Extract the (X, Y) coordinate from the center of the cell holding the provided text.  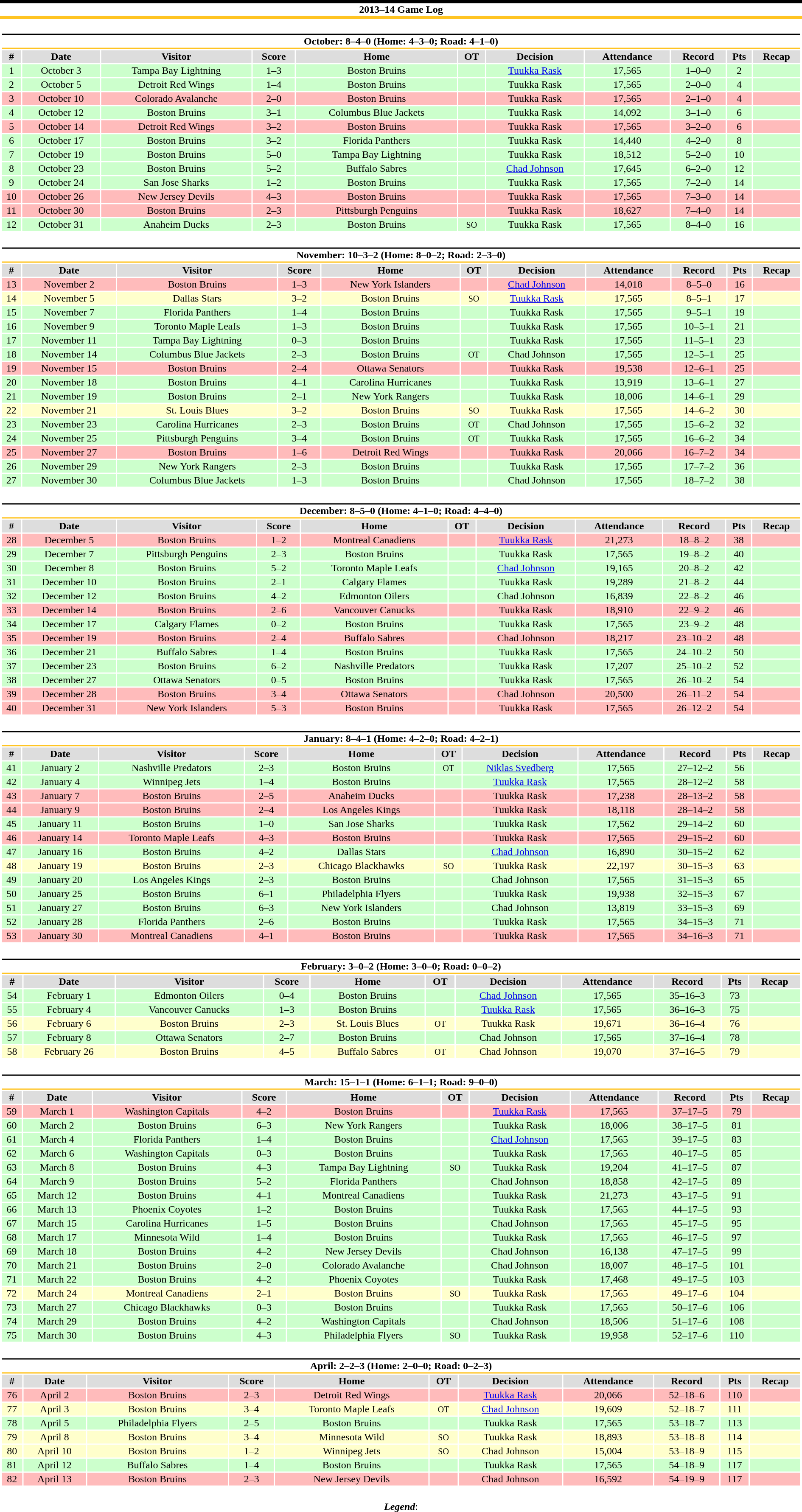
99 (737, 1252)
20–8–2 (694, 568)
18,217 (619, 638)
48–17–5 (690, 1265)
March 12 (57, 1196)
54–19–9 (687, 1479)
0–5 (279, 680)
49–17–6 (690, 1293)
January 14 (60, 838)
5–2–0 (698, 155)
2013–14 Game Log (401, 9)
37–16–4 (687, 1038)
36–16–3 (687, 1010)
18,627 (627, 211)
November 11 (69, 341)
January 25 (60, 894)
93 (737, 1209)
26–11–2 (694, 694)
19,538 (628, 369)
January 20 (60, 880)
18,512 (627, 155)
19,958 (614, 1336)
October 31 (61, 224)
39 (11, 694)
March 30 (57, 1336)
November 2 (69, 285)
5–3 (279, 708)
November 14 (69, 354)
January 19 (60, 866)
7–3–0 (698, 196)
1–0 (266, 824)
December 14 (70, 610)
8–5–0 (699, 285)
5 (11, 127)
91 (737, 1196)
December 7 (70, 554)
January: 8–4–1 (Home: 4–2–0; Road: 4–2–1) (401, 739)
November 23 (69, 425)
18–8–2 (694, 540)
2–1–0 (698, 99)
47–17–5 (690, 1252)
December 19 (70, 638)
18,007 (614, 1265)
1–5 (264, 1224)
22 (11, 410)
49 (11, 880)
55 (12, 1010)
52–18–6 (687, 1395)
January 30 (60, 936)
26 (11, 466)
October 17 (61, 140)
November 29 (69, 466)
13,919 (628, 382)
7 (11, 155)
53–18–7 (687, 1423)
18,506 (614, 1321)
29–14–2 (695, 824)
28–14–2 (695, 810)
16,592 (608, 1479)
22–8–2 (694, 596)
4–2–0 (698, 140)
17,645 (627, 168)
April 8 (54, 1437)
April 12 (54, 1465)
April 3 (54, 1409)
14,018 (628, 285)
November 21 (69, 410)
23–9–2 (694, 624)
28–12–2 (695, 782)
December 23 (70, 666)
16,138 (614, 1252)
18,893 (608, 1437)
4–5 (287, 1051)
9–5–1 (699, 313)
66 (11, 1209)
November 9 (69, 326)
13,819 (621, 908)
March 2 (57, 1125)
87 (737, 1168)
April 13 (54, 1479)
February 8 (69, 1038)
0–4 (287, 995)
January 2 (60, 768)
44–17–5 (690, 1209)
October 24 (61, 183)
18,858 (614, 1181)
October 3 (61, 71)
43–17–5 (690, 1196)
January 28 (60, 922)
35 (11, 638)
December: 8–5–0 (Home: 4–1–0; Road: 4–4–0) (401, 511)
53–18–8 (687, 1437)
March 15 (57, 1224)
17,238 (621, 796)
19,938 (621, 894)
34–16–3 (695, 936)
16,890 (621, 852)
13 (11, 285)
57 (12, 1038)
17,562 (621, 824)
45–17–5 (690, 1224)
37–17–5 (690, 1112)
November 19 (69, 397)
3–2–0 (698, 127)
October 12 (61, 112)
December 8 (70, 568)
March 18 (57, 1252)
13–6–1 (699, 382)
19,671 (608, 1023)
December 10 (70, 582)
8–5–1 (699, 298)
17,207 (619, 666)
February 1 (69, 995)
74 (11, 1321)
97 (737, 1237)
March 27 (57, 1308)
36–16–4 (687, 1023)
45 (11, 824)
106 (737, 1308)
19,609 (608, 1409)
March 24 (57, 1293)
27–12–2 (695, 768)
23–10–2 (694, 638)
March 13 (57, 1209)
80 (12, 1451)
12–5–1 (699, 354)
72 (11, 1293)
53 (11, 936)
50–17–6 (690, 1308)
15,004 (608, 1451)
December 17 (70, 624)
April 5 (54, 1423)
April 10 (54, 1451)
30–15–2 (695, 852)
17,468 (614, 1280)
October 30 (61, 211)
December 21 (70, 652)
77 (12, 1409)
18–7–2 (699, 481)
16,839 (619, 596)
October 19 (61, 155)
19,165 (619, 568)
9 (11, 183)
16–6–2 (699, 438)
51–17–6 (690, 1321)
37–16–5 (687, 1051)
95 (737, 1224)
January 16 (60, 852)
March 9 (57, 1181)
February 6 (69, 1023)
3–1 (274, 112)
70 (11, 1265)
January 9 (60, 810)
108 (737, 1321)
15 (11, 313)
31–15–3 (695, 880)
2–7 (287, 1038)
March 21 (57, 1265)
March 6 (57, 1153)
1 (11, 71)
54–18–9 (687, 1465)
111 (735, 1409)
40–17–5 (690, 1153)
December 12 (70, 596)
52–17–6 (690, 1336)
33 (11, 610)
37 (11, 666)
November 27 (69, 453)
February: 3–0–2 (Home: 3–0–0; Road: 0–0–2) (401, 966)
26–10–2 (694, 680)
19,070 (608, 1051)
5–0 (274, 155)
49–17–5 (690, 1280)
43 (11, 796)
35–16–3 (687, 995)
March 1 (57, 1112)
November 7 (69, 313)
59 (11, 1112)
11–5–1 (699, 341)
January 7 (60, 796)
82 (12, 1479)
34–15–3 (695, 922)
53–18–9 (687, 1451)
October 26 (61, 196)
24 (11, 438)
20,500 (619, 694)
104 (737, 1293)
October 23 (61, 168)
46–17–5 (690, 1237)
December 5 (70, 540)
3–1–0 (698, 112)
February 26 (69, 1051)
32–15–3 (695, 894)
41 (11, 768)
March 17 (57, 1237)
17–7–2 (699, 466)
11 (11, 211)
2–0–0 (698, 84)
November: 10–3–2 (Home: 8–0–2; Road: 2–3–0) (401, 255)
10–5–1 (699, 326)
March 8 (57, 1168)
89 (737, 1181)
21–8–2 (694, 582)
6–2–0 (698, 168)
19,289 (619, 582)
November 18 (69, 382)
14,092 (627, 112)
22,197 (621, 866)
33–15–3 (695, 908)
18,118 (621, 810)
20 (11, 382)
7–4–0 (698, 211)
November 15 (69, 369)
22–9–2 (694, 610)
51 (11, 908)
25–10–2 (694, 666)
14–6–2 (699, 410)
November 25 (69, 438)
115 (735, 1451)
12–6–1 (699, 369)
52–18–7 (687, 1409)
14,440 (627, 140)
7–2–0 (698, 183)
6–1 (266, 894)
October 10 (61, 99)
14–6–1 (699, 397)
1–0–0 (698, 71)
October: 8–4–0 (Home: 4–3–0; Road: 4–1–0) (401, 42)
December 31 (70, 708)
January 11 (60, 824)
March 4 (57, 1140)
31 (11, 582)
28 (11, 540)
3 (11, 99)
18 (11, 354)
0–2 (279, 624)
29–15–2 (695, 838)
January 27 (60, 908)
101 (737, 1265)
85 (737, 1153)
18,910 (619, 610)
1–6 (300, 453)
December 28 (70, 694)
113 (735, 1423)
42–17–5 (690, 1181)
114 (735, 1437)
Niklas Svedberg (520, 768)
19,204 (614, 1168)
October 5 (61, 84)
28–13–2 (695, 796)
October 14 (61, 127)
64 (11, 1181)
41–17–5 (690, 1168)
26–12–2 (694, 708)
103 (737, 1280)
February 4 (69, 1010)
8–4–0 (698, 224)
April 2 (54, 1395)
47 (11, 852)
November 5 (69, 298)
68 (11, 1237)
61 (11, 1140)
December 27 (70, 680)
March 22 (57, 1280)
83 (737, 1140)
30–15–3 (695, 866)
6–2 (279, 666)
November 30 (69, 481)
April: 2–2–3 (Home: 2–0–0; Road: 0–2–3) (401, 1366)
March 29 (57, 1321)
16–7–2 (699, 453)
19–8–2 (694, 554)
January 4 (60, 782)
39–17–5 (690, 1140)
24–10–2 (694, 652)
15–6–2 (699, 425)
38–17–5 (690, 1125)
March: 15–1–1 (Home: 6–1–1; Road: 9–0–0) (401, 1082)
